Find where the given text appears and provide that cell's center as (x, y) coordinate. 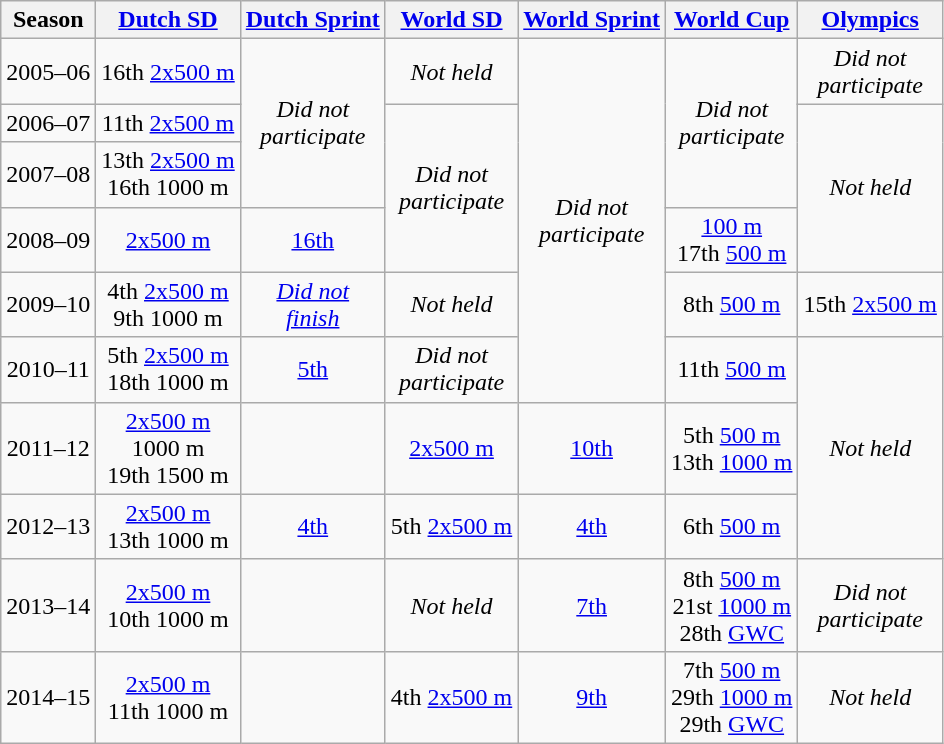
2011–12 (48, 448)
Dutch Sprint (312, 20)
6th 500 m (732, 526)
4th 2x500 m9th 1000 m (168, 304)
Dutch SD (168, 20)
2013–14 (48, 605)
2005–06 (48, 72)
2014–15 (48, 697)
2010–11 (48, 370)
2009–10 (48, 304)
Season (48, 20)
4th 2x500 m (451, 697)
Did notfinish (312, 304)
13th 2x500 m 16th 1000 m (168, 174)
11th 2x500 m (168, 123)
9th (592, 697)
2x500 m10th 1000 m (168, 605)
2x500 m11th 1000 m (168, 697)
11th 500 m (732, 370)
5th 2x500 m (451, 526)
World Cup (732, 20)
7th (592, 605)
16th 2x500 m (168, 72)
World Sprint (592, 20)
7th 500 m29th 1000 m29th GWC (732, 697)
2x500 m 1000 m19th 1500 m (168, 448)
15th 2x500 m (870, 304)
10th (592, 448)
5th 500 m13th 1000 m (732, 448)
World SD (451, 20)
8th 500 m (732, 304)
2007–08 (48, 174)
Olympics (870, 20)
16th (312, 240)
2012–13 (48, 526)
5th (312, 370)
100 m17th 500 m (732, 240)
5th 2x500 m18th 1000 m (168, 370)
2006–07 (48, 123)
2008–09 (48, 240)
2x500 m13th 1000 m (168, 526)
8th 500 m21st 1000 m28th GWC (732, 605)
